Provide the (x, y) coordinate of the cell's center where the given text is located.  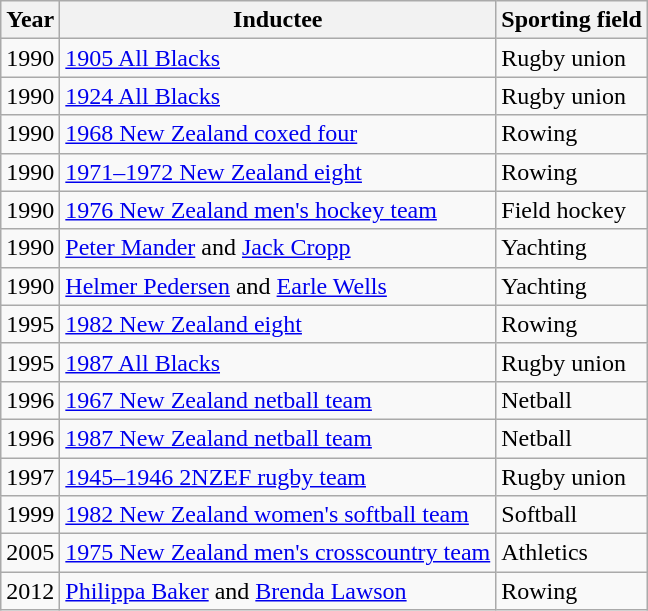
1971–1972 New Zealand eight (278, 172)
1968 New Zealand coxed four (278, 134)
1945–1946 2NZEF rugby team (278, 477)
Helmer Pedersen and Earle Wells (278, 286)
Field hockey (572, 210)
1987 New Zealand netball team (278, 438)
1905 All Blacks (278, 58)
1975 New Zealand men's crosscountry team (278, 553)
Softball (572, 515)
1982 New Zealand women's softball team (278, 515)
2005 (30, 553)
Inductee (278, 20)
1987 All Blacks (278, 362)
2012 (30, 591)
1982 New Zealand eight (278, 324)
1924 All Blacks (278, 96)
Philippa Baker and Brenda Lawson (278, 591)
Year (30, 20)
1997 (30, 477)
Sporting field (572, 20)
Peter Mander and Jack Cropp (278, 248)
1999 (30, 515)
Athletics (572, 553)
1967 New Zealand netball team (278, 400)
1976 New Zealand men's hockey team (278, 210)
